Identify which cell holds the provided text, then report its (x, y) central coordinate. 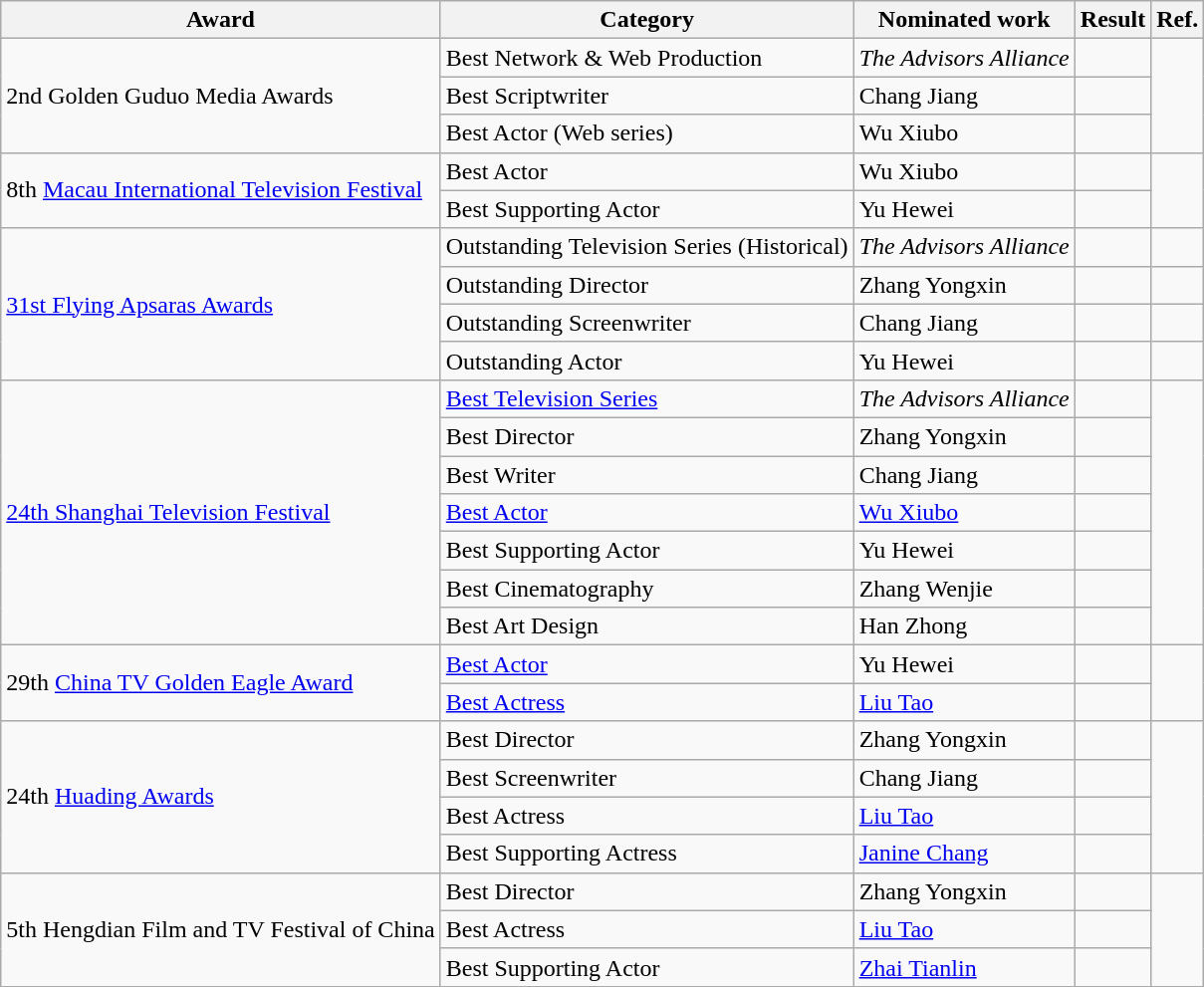
2nd Golden Guduo Media Awards (221, 96)
24th Huading Awards (221, 797)
Best Screenwriter (647, 778)
Ref. (1177, 20)
Zhang Wenjie (964, 589)
31st Flying Apsaras Awards (221, 304)
Outstanding Screenwriter (647, 323)
Janine Chang (964, 854)
Best Art Design (647, 626)
Best Supporting Actress (647, 854)
Award (221, 20)
Category (647, 20)
Best Writer (647, 475)
Outstanding Actor (647, 361)
Best Television Series (647, 398)
Best Network & Web Production (647, 58)
8th Macau International Television Festival (221, 190)
Result (1112, 20)
Han Zhong (964, 626)
24th Shanghai Television Festival (221, 512)
Nominated work (964, 20)
5th Hengdian Film and TV Festival of China (221, 929)
29th China TV Golden Eagle Award (221, 683)
Zhai Tianlin (964, 967)
Outstanding Television Series (Historical) (647, 247)
Best Cinematography (647, 589)
Best Scriptwriter (647, 96)
Best Actor (Web series) (647, 133)
Outstanding Director (647, 285)
